Detect which cell encompasses the target text, then output its [X, Y] center coordinate. 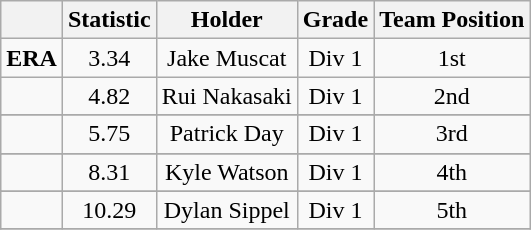
Grade [335, 20]
8.31 [109, 172]
10.29 [109, 210]
Jake Muscat [226, 58]
2nd [452, 96]
4th [452, 172]
Kyle Watson [226, 172]
5th [452, 210]
Statistic [109, 20]
Rui Nakasaki [226, 96]
Team Position [452, 20]
5.75 [109, 134]
Holder [226, 20]
1st [452, 58]
4.82 [109, 96]
3rd [452, 134]
Patrick Day [226, 134]
Dylan Sippel [226, 210]
ERA [32, 58]
3.34 [109, 58]
